Identify which cell holds the provided text, then report its (x, y) central coordinate. 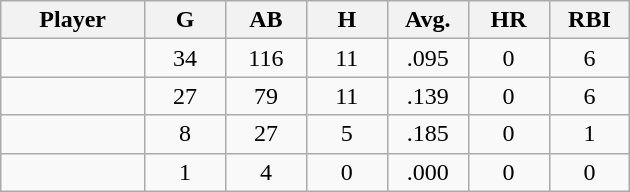
Avg. (428, 20)
.095 (428, 58)
34 (186, 58)
G (186, 20)
.185 (428, 134)
.139 (428, 96)
Player (73, 20)
8 (186, 134)
4 (266, 172)
5 (346, 134)
116 (266, 58)
79 (266, 96)
RBI (590, 20)
HR (508, 20)
.000 (428, 172)
AB (266, 20)
H (346, 20)
